Extract the [x, y] coordinate from the center of the cell holding the provided text.  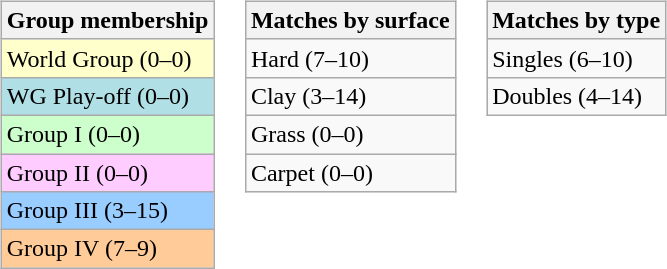
Matches by type [576, 20]
Group IV (7–9) [108, 249]
World Group (0–0) [108, 58]
Hard (7–10) [350, 58]
Matches by surface [350, 20]
Group I (0–0) [108, 134]
Group II (0–0) [108, 173]
WG Play-off (0–0) [108, 96]
Group membership [108, 20]
Singles (6–10) [576, 58]
Grass (0–0) [350, 134]
Group III (3–15) [108, 211]
Carpet (0–0) [350, 173]
Clay (3–14) [350, 96]
Doubles (4–14) [576, 96]
